Detect which cell encompasses the target text, then output its [X, Y] center coordinate. 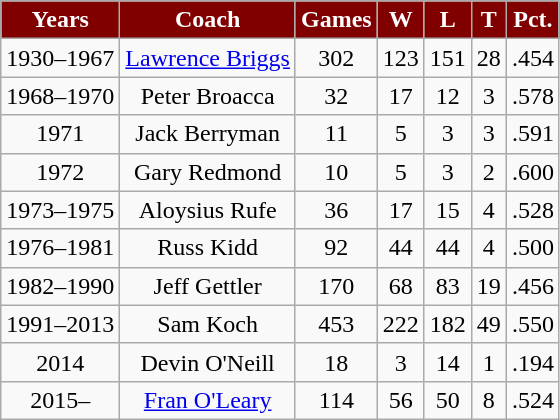
Jeff Gettler [208, 286]
151 [448, 58]
114 [336, 400]
L [448, 20]
32 [336, 96]
Lawrence Briggs [208, 58]
.591 [532, 134]
123 [400, 58]
Games [336, 20]
.524 [532, 400]
1 [488, 362]
28 [488, 58]
W [400, 20]
14 [448, 362]
302 [336, 58]
.454 [532, 58]
.578 [532, 96]
68 [400, 286]
1930–1967 [60, 58]
36 [336, 210]
83 [448, 286]
222 [400, 324]
1982–1990 [60, 286]
Peter Broacca [208, 96]
.600 [532, 172]
182 [448, 324]
1971 [60, 134]
11 [336, 134]
.550 [532, 324]
Fran O'Leary [208, 400]
2015– [60, 400]
1972 [60, 172]
1968–1970 [60, 96]
.500 [532, 248]
.456 [532, 286]
Sam Koch [208, 324]
453 [336, 324]
50 [448, 400]
Jack Berryman [208, 134]
Gary Redmond [208, 172]
Coach [208, 20]
92 [336, 248]
49 [488, 324]
Devin O'Neill [208, 362]
12 [448, 96]
.194 [532, 362]
8 [488, 400]
.528 [532, 210]
1973–1975 [60, 210]
170 [336, 286]
15 [448, 210]
T [488, 20]
10 [336, 172]
Pct. [532, 20]
19 [488, 286]
Russ Kidd [208, 248]
Years [60, 20]
2014 [60, 362]
2 [488, 172]
18 [336, 362]
1976–1981 [60, 248]
56 [400, 400]
1991–2013 [60, 324]
Aloysius Rufe [208, 210]
